Detect which cell encompasses the target text, then output its (X, Y) center coordinate. 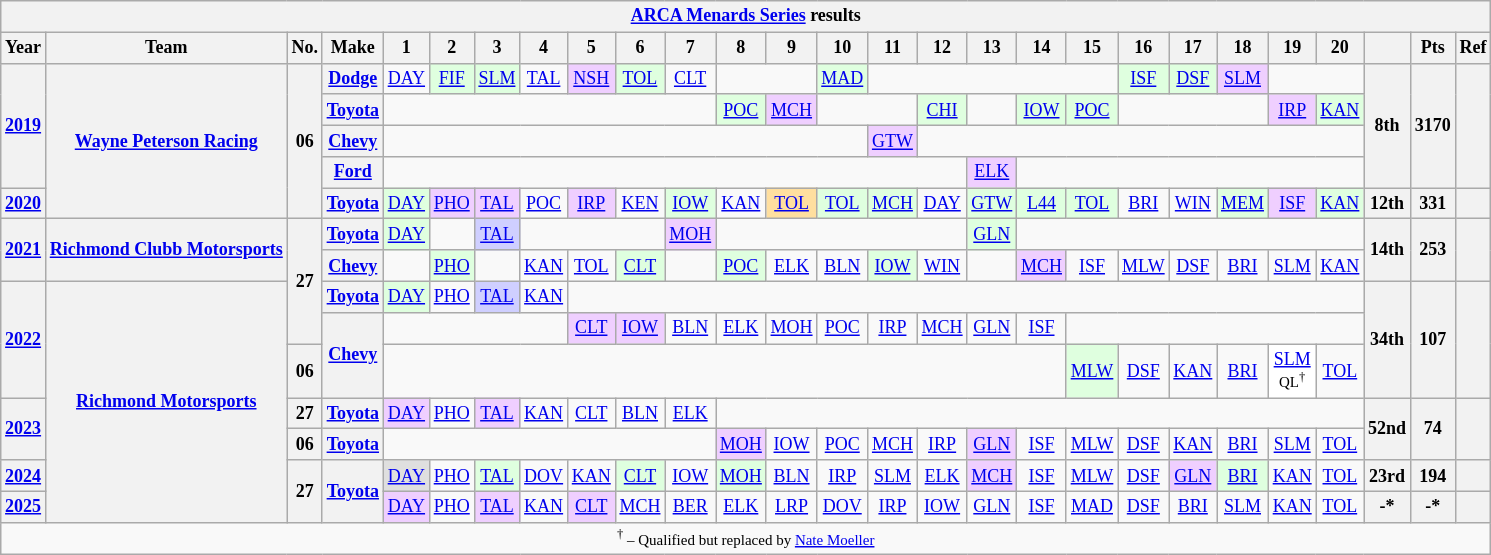
No. (304, 48)
Richmond Motorsports (166, 402)
Richmond Clubb Motorsports (166, 250)
2021 (24, 250)
† – Qualified but replaced by Nate Moeller (746, 538)
194 (1432, 476)
107 (1432, 340)
18 (1243, 48)
2023 (24, 429)
1 (406, 48)
3 (497, 48)
2 (452, 48)
2024 (24, 476)
34th (1388, 340)
2022 (24, 340)
Dodge (352, 78)
SLMQL† (1292, 371)
3170 (1432, 126)
16 (1144, 48)
NSH (591, 78)
Year (24, 48)
Ford (352, 172)
12 (942, 48)
FIF (452, 78)
20 (1340, 48)
9 (792, 48)
12th (1388, 204)
L44 (1042, 204)
2019 (24, 126)
23rd (1388, 476)
8 (742, 48)
253 (1432, 250)
7 (690, 48)
CHI (942, 110)
LRP (792, 506)
13 (992, 48)
MEM (1243, 204)
4 (544, 48)
2025 (24, 506)
74 (1432, 429)
Team (166, 48)
14th (1388, 250)
Make (352, 48)
11 (893, 48)
17 (1193, 48)
BER (690, 506)
15 (1092, 48)
5 (591, 48)
19 (1292, 48)
2020 (24, 204)
KEN (640, 204)
8th (1388, 126)
ARCA Menards Series results (746, 16)
6 (640, 48)
331 (1432, 204)
Ref (1473, 48)
10 (842, 48)
Pts (1432, 48)
14 (1042, 48)
52nd (1388, 429)
Wayne Peterson Racing (166, 141)
